Capture the cell that displays the provided text and extract its [x, y] central coordinate. 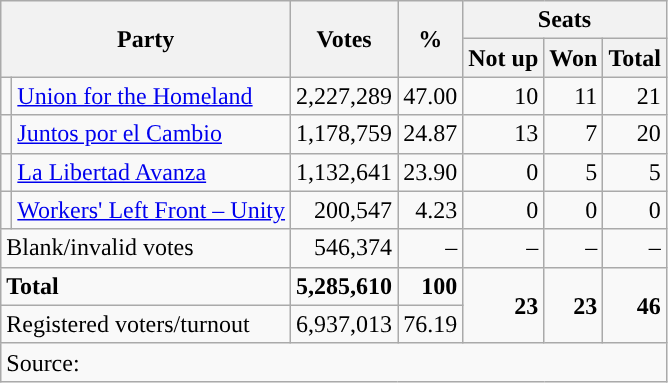
Won [574, 58]
2,227,289 [344, 96]
Workers' Left Front – Unity [152, 210]
24.87 [430, 134]
10 [504, 96]
Party [146, 39]
Blank/invalid votes [146, 248]
7 [574, 134]
100 [430, 286]
546,374 [344, 248]
4.23 [430, 210]
1,132,641 [344, 172]
6,937,013 [344, 324]
1,178,759 [344, 134]
% [430, 39]
Union for the Homeland [152, 96]
Juntos por el Cambio [152, 134]
Votes [344, 39]
13 [504, 134]
76.19 [430, 324]
La Libertad Avanza [152, 172]
Source: [334, 362]
21 [635, 96]
200,547 [344, 210]
47.00 [430, 96]
23.90 [430, 172]
5,285,610 [344, 286]
Seats [565, 20]
46 [635, 305]
Registered voters/turnout [146, 324]
Not up [504, 58]
20 [635, 134]
11 [574, 96]
